Find where the given text appears and provide that cell's center as [x, y] coordinate. 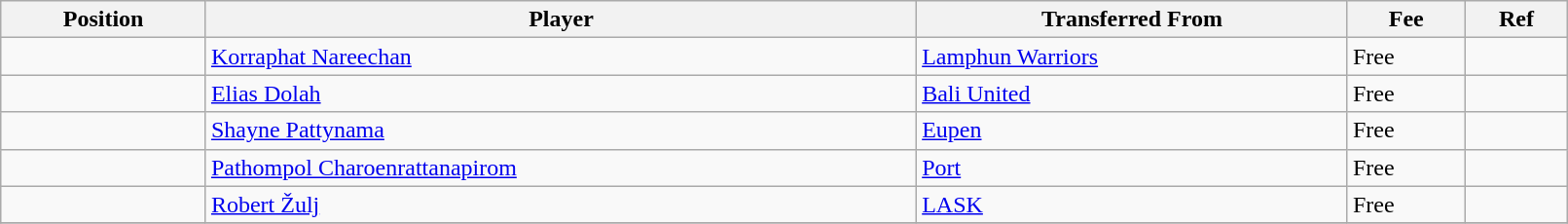
Shayne Pattynama [561, 131]
LASK [1133, 205]
Port [1133, 168]
Eupen [1133, 131]
Korraphat Nareechan [561, 56]
Elias Dolah [561, 93]
Robert Žulj [561, 205]
Position [103, 19]
Transferred From [1133, 19]
Fee [1405, 19]
Bali United [1133, 93]
Pathompol Charoenrattanapirom [561, 168]
Ref [1516, 19]
Player [561, 19]
Lamphun Warriors [1133, 56]
